Pinpoint the cell where the given text exists, returning its (X, Y) midpoint coordinate. 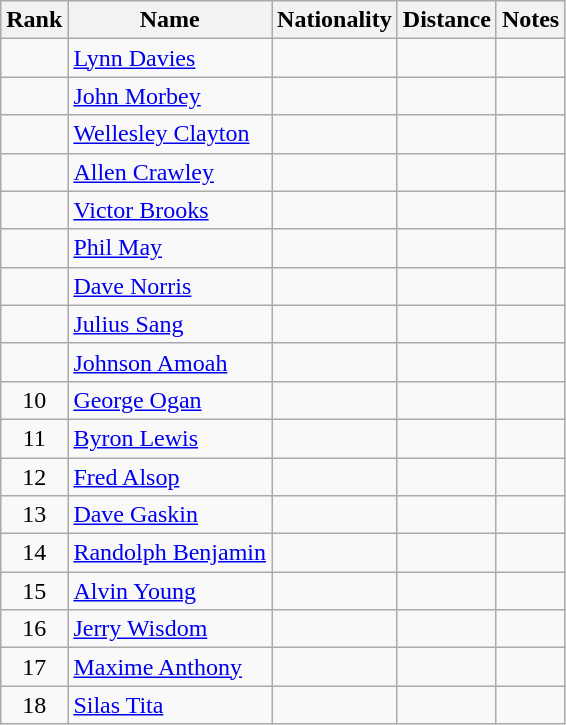
Wellesley Clayton (170, 134)
11 (34, 438)
13 (34, 515)
Notes (530, 20)
14 (34, 553)
18 (34, 705)
Lynn Davies (170, 58)
Randolph Benjamin (170, 553)
Julius Sang (170, 324)
Victor Brooks (170, 210)
10 (34, 400)
George Ogan (170, 400)
Name (170, 20)
John Morbey (170, 96)
Silas Tita (170, 705)
Johnson Amoah (170, 362)
Allen Crawley (170, 172)
Maxime Anthony (170, 667)
17 (34, 667)
15 (34, 591)
Dave Gaskin (170, 515)
Rank (34, 20)
Alvin Young (170, 591)
Distance (446, 20)
Jerry Wisdom (170, 629)
12 (34, 477)
Phil May (170, 248)
Byron Lewis (170, 438)
16 (34, 629)
Dave Norris (170, 286)
Fred Alsop (170, 477)
Nationality (335, 20)
